Find where the given text appears and provide that cell's center as (X, Y) coordinate. 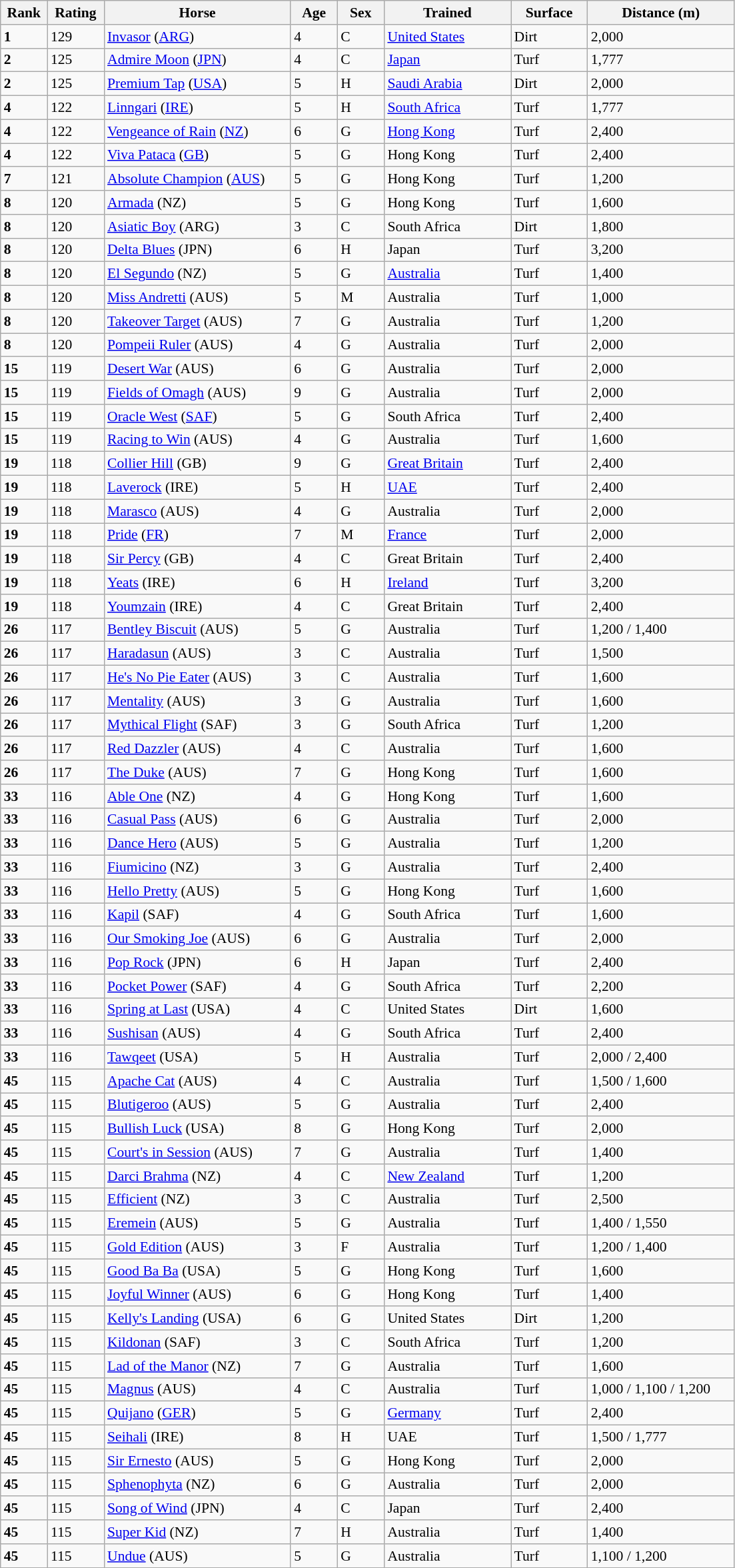
New Zealand (447, 1176)
Efficient (NZ) (197, 1199)
Undue (AUS) (197, 1556)
1,800 (661, 227)
Sir Ernesto (AUS) (197, 1461)
1,400 / 1,550 (661, 1223)
Sphenophyta (NZ) (197, 1485)
Admire Moon (JPN) (197, 60)
Good Ba Ba (USA) (197, 1271)
Kapil (SAF) (197, 915)
Invasor (ARG) (197, 37)
Asiatic Boy (ARG) (197, 227)
1,500 / 1,600 (661, 1081)
Hello Pretty (AUS) (197, 891)
The Duke (AUS) (197, 772)
1,500 / 1,777 (661, 1437)
Bentley Biscuit (AUS) (197, 630)
1 (24, 37)
Sir Percy (GB) (197, 559)
Quijano (GER) (197, 1413)
Desert War (AUS) (197, 369)
Age (314, 13)
Gold Edition (AUS) (197, 1247)
Oracle West (SAF) (197, 416)
Mentality (AUS) (197, 701)
Surface (549, 13)
Court's in Session (AUS) (197, 1152)
129 (76, 37)
Bullish Luck (USA) (197, 1129)
Germany (447, 1413)
Rating (76, 13)
Haradasun (AUS) (197, 654)
Marasco (AUS) (197, 511)
Kildonan (SAF) (197, 1342)
2,000 / 2,400 (661, 1058)
Red Dazzler (AUS) (197, 749)
Linngari (IRE) (197, 108)
Our Smoking Joe (AUS) (197, 939)
Viva Pataca (GB) (197, 155)
Sex (361, 13)
Horse (197, 13)
Able One (NZ) (197, 796)
Pompeii Ruler (AUS) (197, 345)
Sushisan (AUS) (197, 1034)
Mythical Flight (SAF) (197, 725)
1,000 / 1,100 / 1,200 (661, 1389)
Magnus (AUS) (197, 1389)
El Segundo (NZ) (197, 274)
Kelly's Landing (USA) (197, 1319)
Yeats (IRE) (197, 582)
Pride (FR) (197, 535)
Trained (447, 13)
Racing to Win (AUS) (197, 440)
Apache Cat (AUS) (197, 1081)
Joyful Winner (AUS) (197, 1295)
1,000 (661, 298)
Blutigeroo (AUS) (197, 1105)
Fields of Omagh (AUS) (197, 392)
Darci Brahma (NZ) (197, 1176)
1,100 / 1,200 (661, 1556)
1,500 (661, 654)
Absolute Champion (AUS) (197, 179)
Delta Blues (JPN) (197, 250)
Super Kid (NZ) (197, 1532)
Dance Hero (AUS) (197, 844)
Pocket Power (SAF) (197, 986)
Laverock (IRE) (197, 488)
Miss Andretti (AUS) (197, 298)
Seihali (IRE) (197, 1437)
Distance (m) (661, 13)
Youmzain (IRE) (197, 606)
France (447, 535)
Collier Hill (GB) (197, 464)
Spring at Last (USA) (197, 1010)
He's No Pie Eater (AUS) (197, 678)
Song of Wind (JPN) (197, 1509)
Takeover Target (AUS) (197, 321)
Fiumicino (NZ) (197, 868)
F (361, 1247)
Eremein (AUS) (197, 1223)
Armada (NZ) (197, 203)
Lad of the Manor (NZ) (197, 1366)
Rank (24, 13)
Tawqeet (USA) (197, 1058)
2,200 (661, 986)
Pop Rock (JPN) (197, 962)
2,500 (661, 1199)
121 (76, 179)
Saudi Arabia (447, 84)
Casual Pass (AUS) (197, 820)
Vengeance of Rain (NZ) (197, 131)
Premium Tap (USA) (197, 84)
Ireland (447, 582)
